Output the [x, y] coordinate of the center of the cell containing the given text.  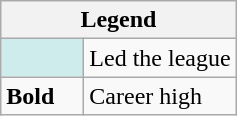
Career high [160, 96]
Bold [42, 96]
Led the league [160, 58]
Legend [118, 20]
